Identify which cell holds the provided text, then report its [X, Y] central coordinate. 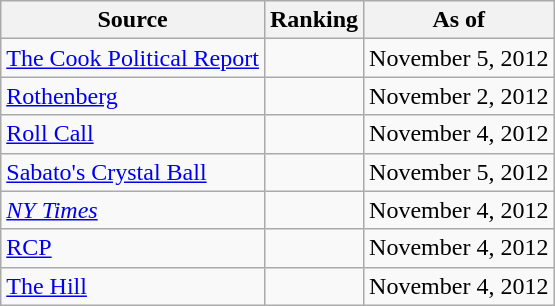
Ranking [314, 20]
November 2, 2012 [459, 96]
As of [459, 20]
The Cook Political Report [133, 58]
RCP [133, 248]
Rothenberg [133, 96]
Roll Call [133, 134]
The Hill [133, 286]
NY Times [133, 210]
Source [133, 20]
Sabato's Crystal Ball [133, 172]
